Find where the given text appears and provide that cell's center as [X, Y] coordinate. 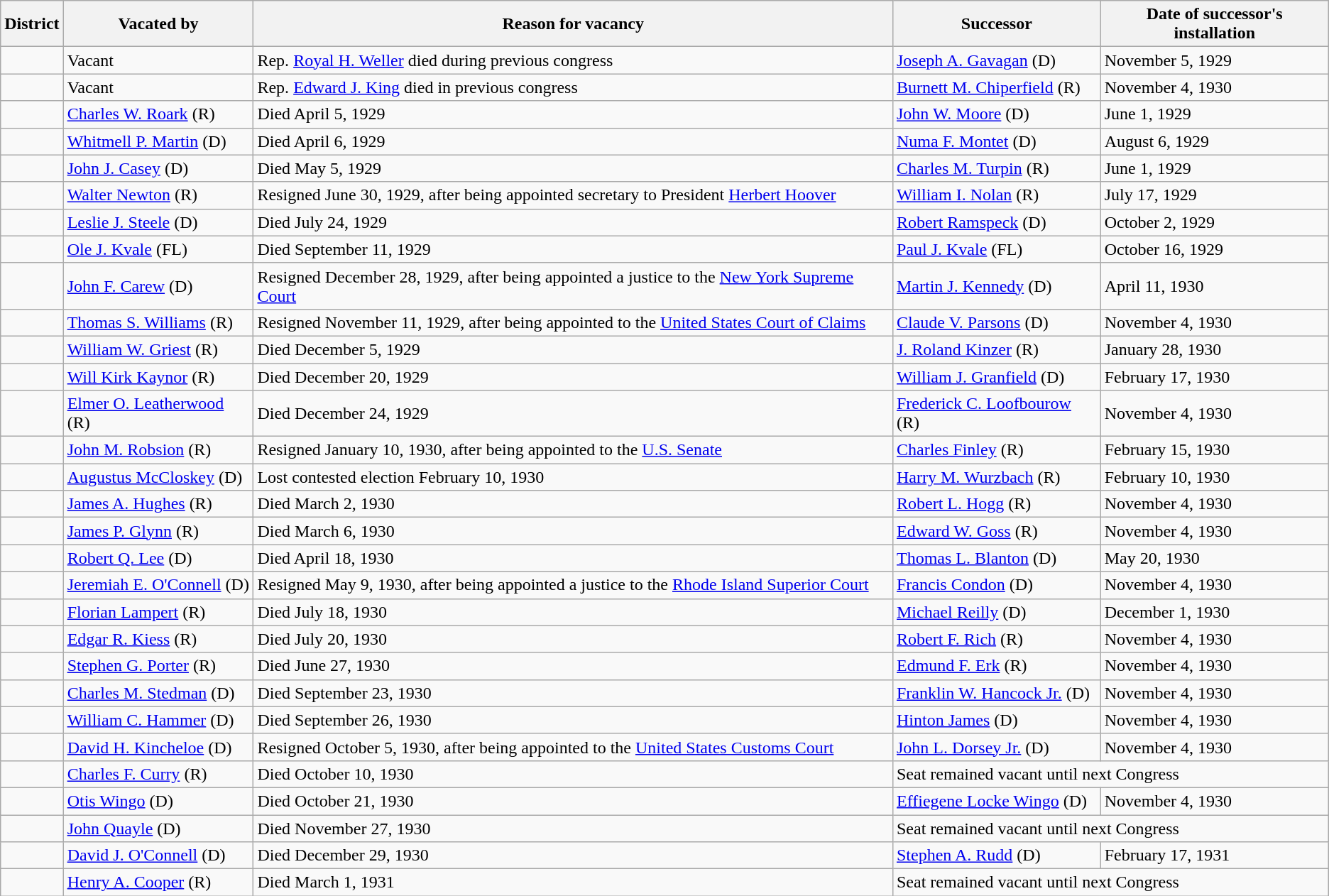
John M. Robsion (R) [158, 450]
Walter Newton (R) [158, 195]
December 1, 1930 [1214, 612]
Paul J. Kvale (FL) [997, 249]
Edmund F. Erk (R) [997, 666]
Edward W. Goss (R) [997, 531]
Died July 20, 1930 [574, 639]
January 28, 1930 [1214, 349]
Robert Ramspeck (D) [997, 222]
District [32, 24]
Died December 20, 1929 [574, 377]
Charles Finley (R) [997, 450]
Died May 5, 1929 [574, 168]
Died April 18, 1930 [574, 558]
John Quayle (D) [158, 829]
Will Kirk Kaynor (R) [158, 377]
Frederick C. Loofbourow (R) [997, 413]
Florian Lampert (R) [158, 612]
Claude V. Parsons (D) [997, 322]
February 10, 1930 [1214, 477]
Died December 5, 1929 [574, 349]
Francis Condon (D) [997, 585]
Resigned June 30, 1929, after being appointed secretary to President Herbert Hoover [574, 195]
Resigned January 10, 1930, after being appointed to the U.S. Senate [574, 450]
John L. Dorsey Jr. (D) [997, 747]
Died October 10, 1930 [574, 774]
Died November 27, 1930 [574, 829]
Martin J. Kennedy (D) [997, 285]
Reason for vacancy [574, 24]
Whitmell P. Martin (D) [158, 141]
Rep. Edward J. King died in previous congress [574, 87]
James P. Glynn (R) [158, 531]
Resigned December 28, 1929, after being appointed a justice to the New York Supreme Court [574, 285]
Charles M. Turpin (R) [997, 168]
Otis Wingo (D) [158, 801]
Ole J. Kvale (FL) [158, 249]
Robert F. Rich (R) [997, 639]
David J. O'Connell (D) [158, 856]
October 2, 1929 [1214, 222]
William C. Hammer (D) [158, 720]
Died July 24, 1929 [574, 222]
April 11, 1930 [1214, 285]
David H. Kincheloe (D) [158, 747]
February 17, 1930 [1214, 377]
Jeremiah E. O'Connell (D) [158, 585]
Died March 2, 1930 [574, 504]
Robert L. Hogg (R) [997, 504]
Lost contested election February 10, 1930 [574, 477]
Vacated by [158, 24]
Died October 21, 1930 [574, 801]
October 16, 1929 [1214, 249]
Died July 18, 1930 [574, 612]
William I. Nolan (R) [997, 195]
Died September 23, 1930 [574, 693]
Died March 6, 1930 [574, 531]
Leslie J. Steele (D) [158, 222]
Died September 11, 1929 [574, 249]
February 15, 1930 [1214, 450]
Stephen G. Porter (R) [158, 666]
Died March 1, 1931 [574, 883]
Augustus McCloskey (D) [158, 477]
John J. Casey (D) [158, 168]
Joseph A. Gavagan (D) [997, 60]
Stephen A. Rudd (D) [997, 856]
Burnett M. Chiperfield (R) [997, 87]
Robert Q. Lee (D) [158, 558]
August 6, 1929 [1214, 141]
November 5, 1929 [1214, 60]
Resigned November 11, 1929, after being appointed to the United States Court of Claims [574, 322]
Died April 6, 1929 [574, 141]
Effiegene Locke Wingo (D) [997, 801]
Died June 27, 1930 [574, 666]
Charles F. Curry (R) [158, 774]
May 20, 1930 [1214, 558]
Thomas L. Blanton (D) [997, 558]
Henry A. Cooper (R) [158, 883]
William W. Griest (R) [158, 349]
William J. Granfield (D) [997, 377]
Edgar R. Kiess (R) [158, 639]
Died April 5, 1929 [574, 114]
Resigned May 9, 1930, after being appointed a justice to the Rhode Island Superior Court [574, 585]
February 17, 1931 [1214, 856]
Successor [997, 24]
July 17, 1929 [1214, 195]
James A. Hughes (R) [158, 504]
Resigned October 5, 1930, after being appointed to the United States Customs Court [574, 747]
Harry M. Wurzbach (R) [997, 477]
John W. Moore (D) [997, 114]
Rep. Royal H. Weller died during previous congress [574, 60]
J. Roland Kinzer (R) [997, 349]
Date of successor's installation [1214, 24]
Elmer O. Leatherwood (R) [158, 413]
John F. Carew (D) [158, 285]
Charles W. Roark (R) [158, 114]
Numa F. Montet (D) [997, 141]
Died December 24, 1929 [574, 413]
Thomas S. Williams (R) [158, 322]
Michael Reilly (D) [997, 612]
Charles M. Stedman (D) [158, 693]
Franklin W. Hancock Jr. (D) [997, 693]
Hinton James (D) [997, 720]
Died September 26, 1930 [574, 720]
Died December 29, 1930 [574, 856]
